Identify which cell holds the provided text, then report its (x, y) central coordinate. 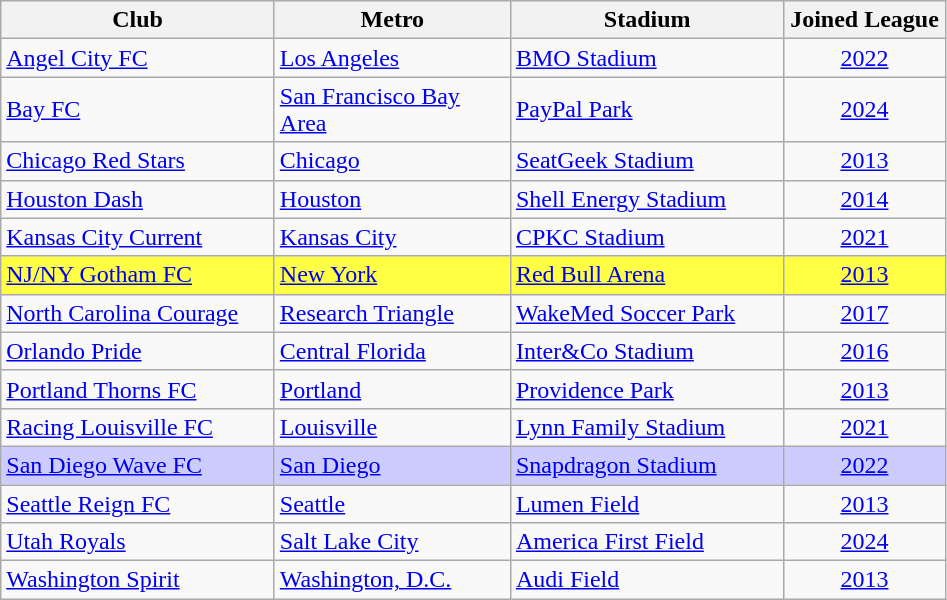
Providence Park (647, 389)
Chicago (392, 161)
Central Florida (392, 351)
New York (392, 275)
Racing Louisville FC (138, 427)
Houston Dash (138, 199)
Kansas City (392, 237)
San Diego Wave FC (138, 465)
2014 (864, 199)
North Carolina Courage (138, 313)
Shell Energy Stadium (647, 199)
2016 (864, 351)
2017 (864, 313)
Snapdragon Stadium (647, 465)
America First Field (647, 542)
BMO Stadium (647, 58)
Chicago Red Stars (138, 161)
Portland Thorns FC (138, 389)
Washington, D.C. (392, 580)
Audi Field (647, 580)
Joined League (864, 20)
Red Bull Arena (647, 275)
Washington Spirit (138, 580)
Club (138, 20)
WakeMed Soccer Park (647, 313)
Inter&Co Stadium (647, 351)
San Francisco Bay Area (392, 110)
Stadium (647, 20)
Utah Royals (138, 542)
Louisville (392, 427)
Los Angeles (392, 58)
Metro (392, 20)
San Diego (392, 465)
Lynn Family Stadium (647, 427)
Research Triangle (392, 313)
Angel City FC (138, 58)
Kansas City Current (138, 237)
NJ/NY Gotham FC (138, 275)
Bay FC (138, 110)
SeatGeek Stadium (647, 161)
Salt Lake City (392, 542)
Houston (392, 199)
Orlando Pride (138, 351)
Portland (392, 389)
Lumen Field (647, 503)
Seattle (392, 503)
PayPal Park (647, 110)
CPKC Stadium (647, 237)
Seattle Reign FC (138, 503)
